From the cell containing the given text, extract its center point as [x, y] coordinate. 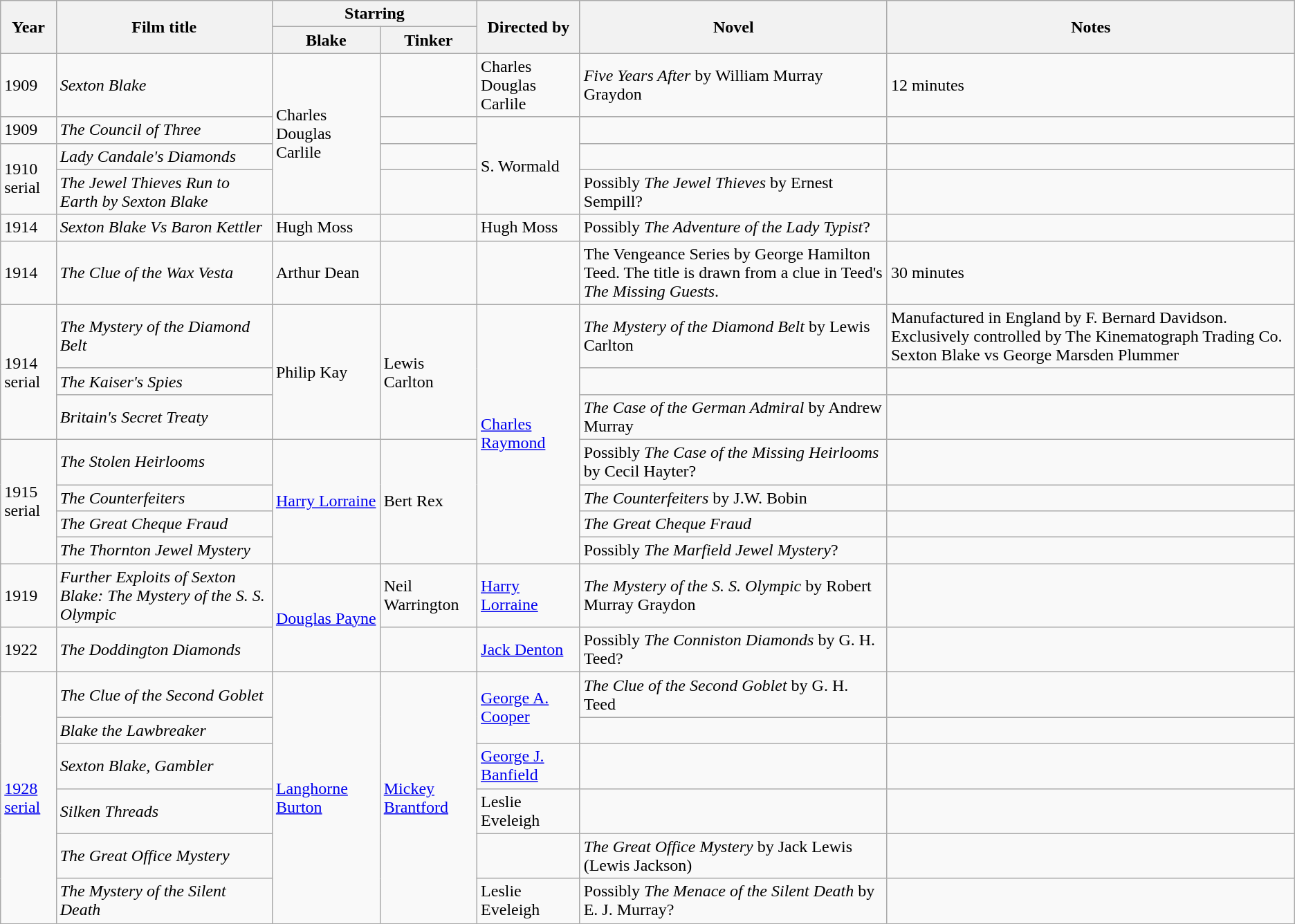
Arthur Dean [326, 272]
The Case of the German Admiral by Andrew Murray [733, 416]
S. Wormald [529, 166]
1915 serial [28, 501]
Film title [164, 27]
1910 serial [28, 178]
The Thornton Jewel Mystery [164, 551]
Possibly The Marfield Jewel Mystery? [733, 551]
1914 serial [28, 372]
Possibly The Adventure of the Lady Typist? [733, 228]
Possibly The Conniston Diamonds by G. H. Teed? [733, 650]
Notes [1090, 27]
Blake [326, 40]
Mickey Brantford [428, 798]
The Counterfeiters by J.W. Bobin [733, 497]
The Clue of the Second Goblet [164, 694]
The Clue of the Second Goblet by G. H. Teed [733, 694]
Sexton Blake, Gambler [164, 766]
1919 [28, 595]
Lady Candale's Diamonds [164, 156]
Novel [733, 27]
The Mystery of the Diamond Belt [164, 336]
Sexton Blake Vs Baron Kettler [164, 228]
Possibly The Case of the Missing Heirlooms by Cecil Hayter? [733, 462]
Year [28, 27]
Sexton Blake [164, 85]
The Kaiser's Spies [164, 381]
The Great Office Mystery by Jack Lewis (Lewis Jackson) [733, 856]
The Mystery of the Silent Death [164, 900]
The Jewel Thieves Run to Earth by Sexton Blake [164, 192]
George J. Banfield [529, 766]
Possibly The Menace of the Silent Death by E. J. Murray? [733, 900]
Starring [374, 14]
The Clue of the Wax Vesta [164, 272]
1928 serial [28, 798]
The Mystery of the Diamond Belt by Lewis Carlton [733, 336]
Silken Threads [164, 811]
Lewis Carlton [428, 372]
Bert Rex [428, 501]
Douglas Payne [326, 618]
30 minutes [1090, 272]
1922 [28, 650]
Manufactured in England by F. Bernard Davidson. Exclusively controlled by The Kinematograph Trading Co. Sexton Blake vs George Marsden Plummer [1090, 336]
Langhorne Burton [326, 798]
12 minutes [1090, 85]
Five Years After by William Murray Graydon [733, 85]
George A. Cooper [529, 708]
Jack Denton [529, 650]
The Counterfeiters [164, 497]
The Great Office Mystery [164, 856]
The Stolen Heirlooms [164, 462]
Directed by [529, 27]
Charles Raymond [529, 434]
Philip Kay [326, 372]
Possibly The Jewel Thieves by Ernest Sempill? [733, 192]
Britain's Secret Treaty [164, 416]
The Doddington Diamonds [164, 650]
Further Exploits of Sexton Blake: The Mystery of the S. S. Olympic [164, 595]
Tinker [428, 40]
Blake the Lawbreaker [164, 730]
The Mystery of the S. S. Olympic by Robert Murray Graydon [733, 595]
The Vengeance Series by George Hamilton Teed. The title is drawn from a clue in Teed's The Missing Guests. [733, 272]
The Council of Three [164, 130]
Neil Warrington [428, 595]
